Capture the cell that displays the provided text and extract its [X, Y] central coordinate. 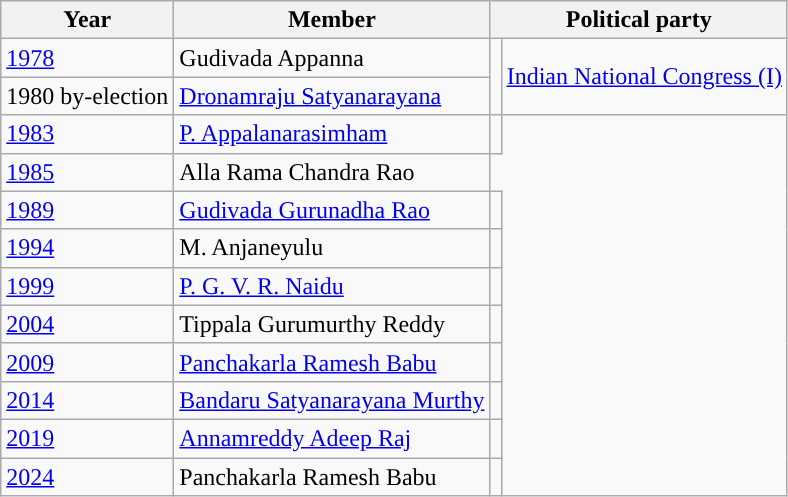
Gudivada Appanna [332, 58]
Gudivada Gurunadha Rao [332, 210]
Alla Rama Chandra Rao [332, 172]
2004 [88, 324]
Member [332, 20]
2014 [88, 400]
Tippala Gurumurthy Reddy [332, 324]
Political party [638, 20]
2009 [88, 362]
1978 [88, 58]
M. Anjaneyulu [332, 248]
Annamreddy Adeep Raj [332, 438]
P. Appalanarasimham [332, 134]
1980 by-election [88, 96]
P. G. V. R. Naidu [332, 286]
1999 [88, 286]
Year [88, 20]
1985 [88, 172]
Bandaru Satyanarayana Murthy [332, 400]
Indian National Congress (I) [644, 77]
Dronamraju Satyanarayana [332, 96]
2019 [88, 438]
1994 [88, 248]
2024 [88, 477]
1983 [88, 134]
1989 [88, 210]
